Pinpoint the cell where the given text exists, returning its [X, Y] midpoint coordinate. 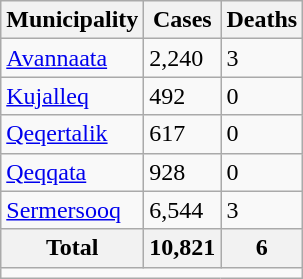
928 [182, 172]
Qeqqata [72, 172]
492 [182, 96]
6 [262, 248]
Avannaata [72, 58]
Cases [182, 20]
Total [72, 248]
617 [182, 134]
10,821 [182, 248]
2,240 [182, 58]
Municipality [72, 20]
Sermersooq [72, 210]
6,544 [182, 210]
Kujalleq [72, 96]
Qeqertalik [72, 134]
Deaths [262, 20]
